Determine the [x, y] coordinate at the center of the cell enclosing the given text.  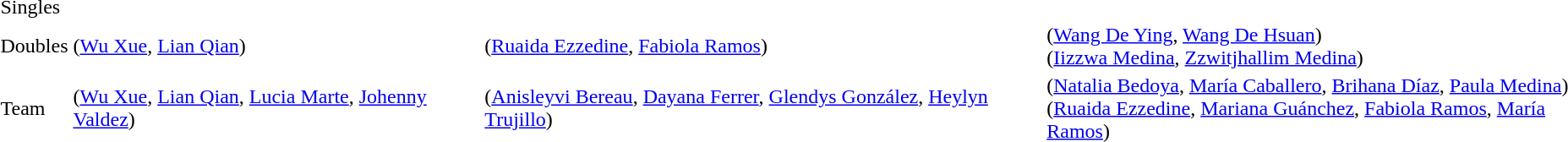
(Wu Xue, Lian Qian) [276, 46]
(Ruaida Ezzedine, Fabiola Ramos) [763, 46]
